Provide the (X, Y) coordinate of the cell's center where the given text is located.  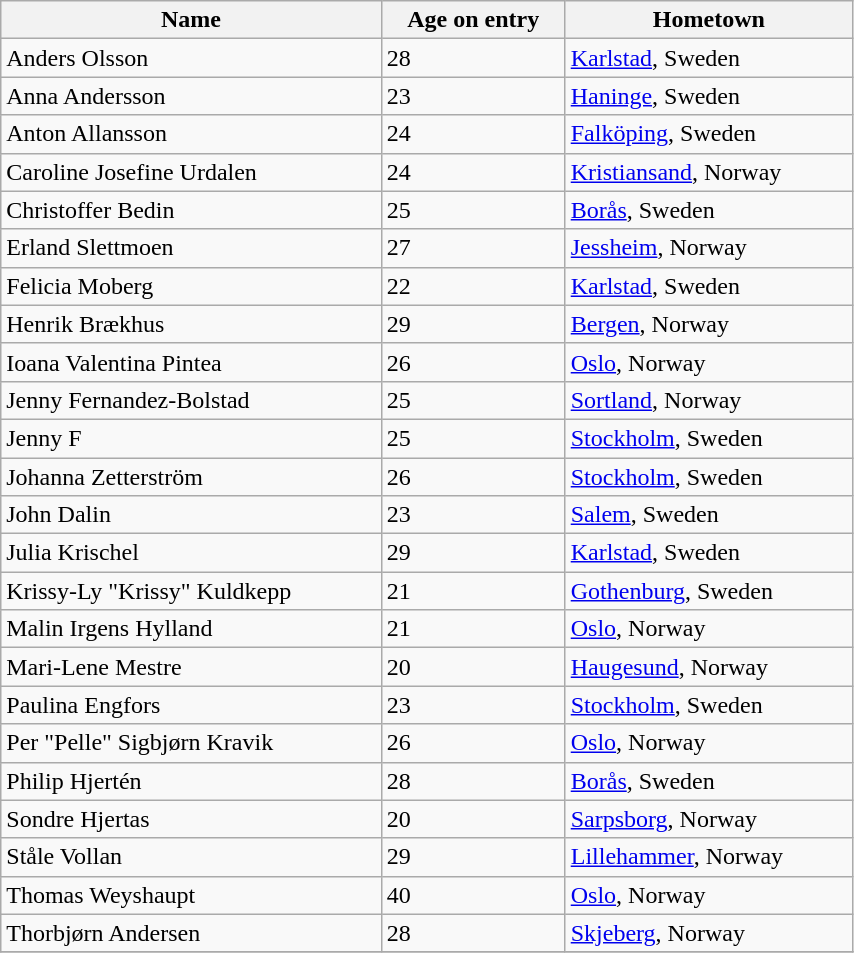
Henrik Brækhus (192, 324)
Bergen, Norway (708, 324)
Haninge, Sweden (708, 96)
Name (192, 20)
Mari-Lene Mestre (192, 667)
John Dalin (192, 515)
Philip Hjertén (192, 781)
Anders Olsson (192, 58)
Haugesund, Norway (708, 667)
40 (473, 895)
Kristiansand, Norway (708, 172)
Skjeberg, Norway (708, 933)
Sortland, Norway (708, 400)
Caroline Josefine Urdalen (192, 172)
Lillehammer, Norway (708, 857)
Age on entry (473, 20)
Malin Irgens Hylland (192, 629)
Julia Krischel (192, 553)
Erland Slettmoen (192, 248)
27 (473, 248)
Ioana Valentina Pintea (192, 362)
Per "Pelle" Sigbjørn Kravik (192, 743)
Christoffer Bedin (192, 210)
Ståle Vollan (192, 857)
Jenny Fernandez-Bolstad (192, 400)
Thorbjørn Andersen (192, 933)
Krissy-Ly "Krissy" Kuldkepp (192, 591)
Sondre Hjertas (192, 819)
Felicia Moberg (192, 286)
Salem, Sweden (708, 515)
Sarpsborg, Norway (708, 819)
Anna Andersson (192, 96)
Thomas Weyshaupt (192, 895)
22 (473, 286)
Jessheim, Norway (708, 248)
Hometown (708, 20)
Paulina Engfors (192, 705)
Falköping, Sweden (708, 134)
Jenny F (192, 438)
Johanna Zetterström (192, 477)
Anton Allansson (192, 134)
Gothenburg, Sweden (708, 591)
